Scan for the cell matching the given text and deliver its (X, Y) coordinate at center. 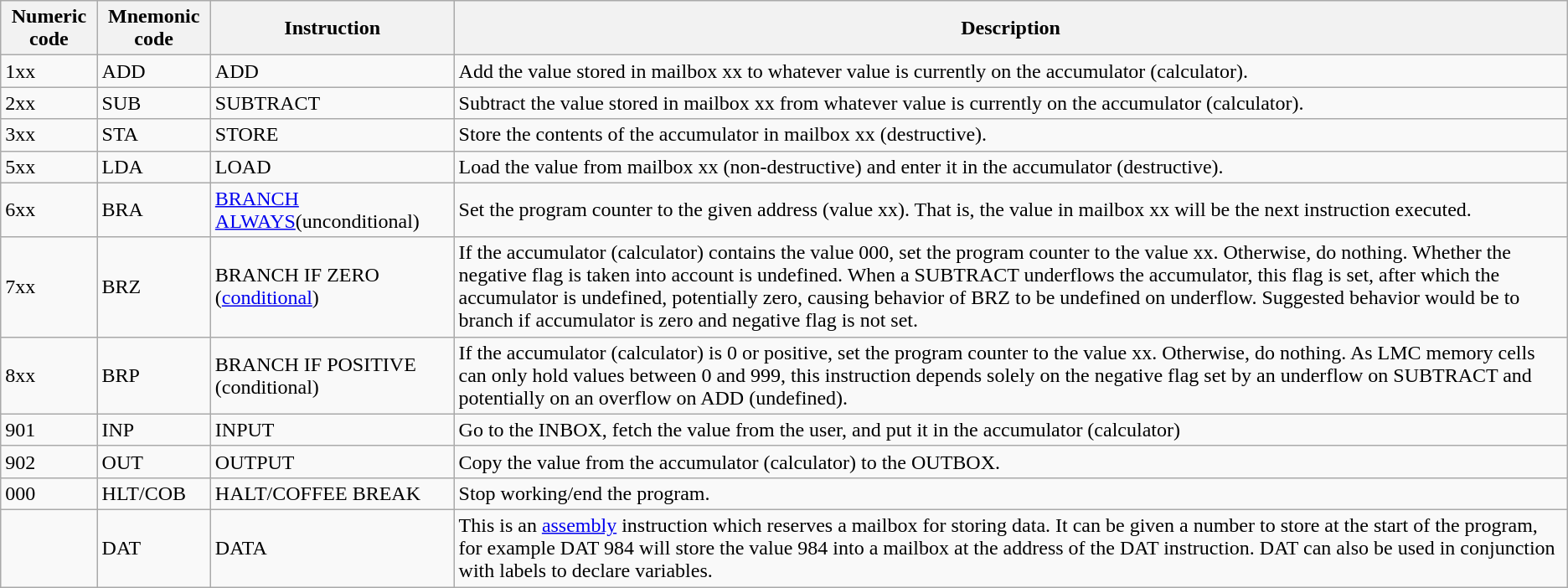
OUT (154, 462)
DAT (154, 548)
Add the value stored in mailbox xx to whatever value is currently on the accumulator (calculator). (1010, 71)
SUBTRACT (332, 103)
STORE (332, 135)
DATA (332, 548)
LOAD (332, 167)
BRZ (154, 286)
BRANCH IF ZERO (conditional) (332, 286)
000 (49, 493)
Mnemonic code (154, 28)
Set the program counter to the given address (value xx). That is, the value in mailbox xx will be the next instruction executed. (1010, 209)
Description (1010, 28)
INP (154, 430)
HALT/COFFEE BREAK (332, 493)
8xx (49, 375)
BRP (154, 375)
Subtract the value stored in mailbox xx from whatever value is currently on the accumulator (calculator). (1010, 103)
5xx (49, 167)
6xx (49, 209)
BRANCH IF POSITIVE (conditional) (332, 375)
OUTPUT (332, 462)
Load the value from mailbox xx (non-destructive) and enter it in the accumulator (destructive). (1010, 167)
Numeric code (49, 28)
Copy the value from the accumulator (calculator) to the OUTBOX. (1010, 462)
1xx (49, 71)
Stop working/end the program. (1010, 493)
Instruction (332, 28)
7xx (49, 286)
902 (49, 462)
901 (49, 430)
3xx (49, 135)
SUB (154, 103)
HLT/COB (154, 493)
LDA (154, 167)
2xx (49, 103)
STA (154, 135)
INPUT (332, 430)
BRA (154, 209)
BRANCH ALWAYS(unconditional) (332, 209)
Go to the INBOX, fetch the value from the user, and put it in the accumulator (calculator) (1010, 430)
Store the contents of the accumulator in mailbox xx (destructive). (1010, 135)
